Capture the cell that displays the provided text and extract its (x, y) central coordinate. 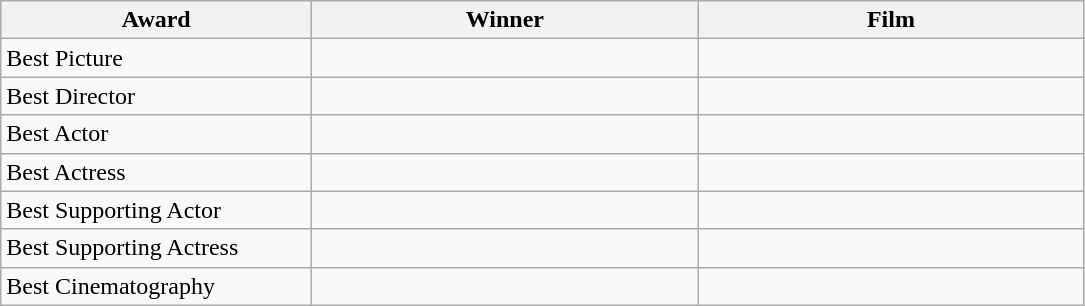
Best Actor (156, 134)
Best Cinematography (156, 286)
Best Picture (156, 58)
Best Supporting Actress (156, 248)
Award (156, 20)
Best Actress (156, 172)
Film (891, 20)
Best Director (156, 96)
Winner (505, 20)
Best Supporting Actor (156, 210)
